Locate the cell with the specified text and output its [X, Y] center coordinate. 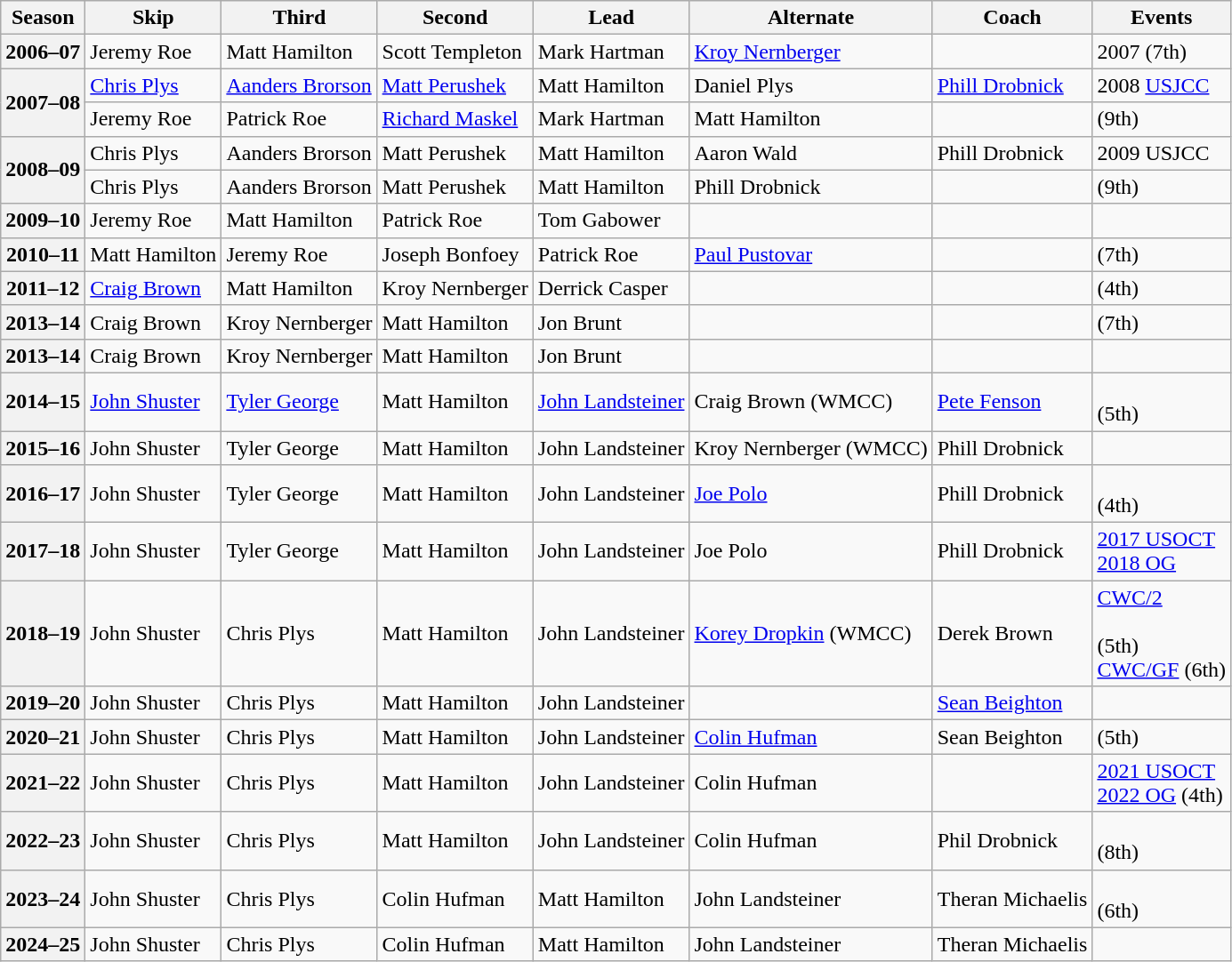
2017–18 [43, 551]
Season [43, 18]
2011–12 [43, 288]
Coach [1012, 18]
Phil Drobnick [1012, 841]
2020–21 [43, 737]
2007 (7th) [1162, 52]
Derek Brown [1012, 633]
2008 USJCC [1162, 85]
(6th) [1162, 898]
Skip [153, 18]
Paul Pustovar [811, 254]
2010–11 [43, 254]
2016–17 [43, 494]
2008–09 [43, 170]
Daniel Plys [811, 85]
2023–24 [43, 898]
2009 USJCC [1162, 153]
2024–25 [43, 944]
2018–19 [43, 633]
2007–08 [43, 102]
CWC/2 (5th)CWC/GF (6th) [1162, 633]
Joseph Bonfoey [455, 254]
Pete Fenson [1012, 402]
Derrick Casper [611, 288]
Third [299, 18]
2006–07 [43, 52]
Kroy Nernberger (WMCC) [811, 447]
2017 USOCT 2018 OG [1162, 551]
Events [1162, 18]
2009–10 [43, 220]
2022–23 [43, 841]
Aaron Wald [811, 153]
Lead [611, 18]
Second [455, 18]
Tom Gabower [611, 220]
Alternate [811, 18]
2021 USOCT 2022 OG (4th) [1162, 782]
2021–22 [43, 782]
Scott Templeton [455, 52]
(8th) [1162, 841]
Korey Dropkin (WMCC) [811, 633]
2014–15 [43, 402]
2019–20 [43, 703]
Richard Maskel [455, 119]
2015–16 [43, 447]
Craig Brown (WMCC) [811, 402]
